Extract the [x, y] coordinate from the center of the cell holding the provided text.  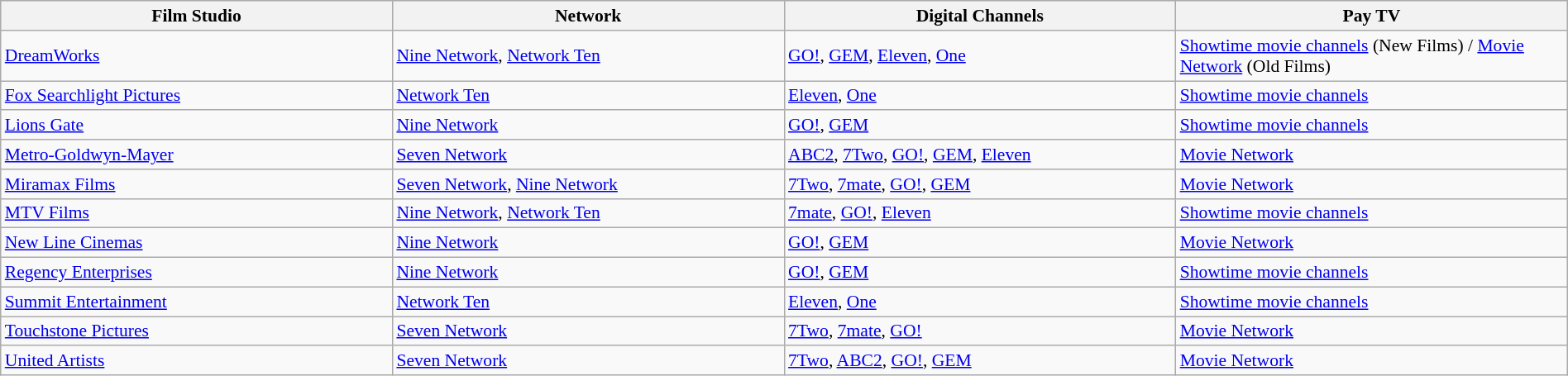
Summit Entertainment [197, 302]
7mate, GO!, Eleven [980, 213]
Fox Searchlight Pictures [197, 96]
New Line Cinemas [197, 243]
Touchstone Pictures [197, 331]
United Artists [197, 361]
MTV Films [197, 213]
Digital Channels [980, 16]
7Two, ABC2, GO!, GEM [980, 361]
7Two, 7mate, GO! [980, 331]
Regency Enterprises [197, 273]
Film Studio [197, 16]
Metro-Goldwyn-Mayer [197, 155]
Showtime movie channels (New Films) / Movie Network (Old Films) [1372, 56]
Network [588, 16]
Seven Network, Nine Network [588, 184]
7Two, 7mate, GO!, GEM [980, 184]
GO!, GEM, Eleven, One [980, 56]
Pay TV [1372, 16]
ABC2, 7Two, GO!, GEM, Eleven [980, 155]
DreamWorks [197, 56]
Miramax Films [197, 184]
Lions Gate [197, 126]
